Pinpoint the cell where the given text exists, returning its [x, y] midpoint coordinate. 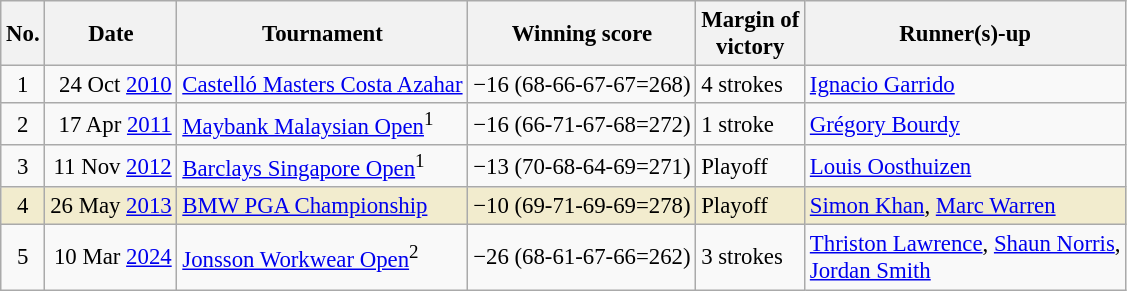
3 strokes [750, 258]
Date [111, 34]
Winning score [582, 34]
−16 (66-71-67-68=272) [582, 124]
Runner(s)-up [966, 34]
BMW PGA Championship [322, 207]
4 strokes [750, 85]
−26 (68-61-67-66=262) [582, 258]
26 May 2013 [111, 207]
Margin ofvictory [750, 34]
Thriston Lawrence, Shaun Norris, Jordan Smith [966, 258]
−16 (68-66-67-67=268) [582, 85]
24 Oct 2010 [111, 85]
4 [23, 207]
Jonsson Workwear Open2 [322, 258]
Castelló Masters Costa Azahar [322, 85]
Maybank Malaysian Open1 [322, 124]
−10 (69-71-69-69=278) [582, 207]
Louis Oosthuizen [966, 166]
2 [23, 124]
Grégory Bourdy [966, 124]
−13 (70-68-64-69=271) [582, 166]
Ignacio Garrido [966, 85]
Simon Khan, Marc Warren [966, 207]
Tournament [322, 34]
17 Apr 2011 [111, 124]
10 Mar 2024 [111, 258]
5 [23, 258]
1 [23, 85]
No. [23, 34]
11 Nov 2012 [111, 166]
Barclays Singapore Open1 [322, 166]
3 [23, 166]
1 stroke [750, 124]
